For the text-containing cell, return its midpoint in [x, y] coordinate format. 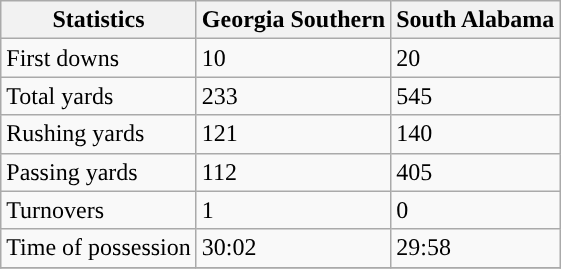
30:02 [293, 248]
First downs [99, 58]
10 [293, 58]
0 [476, 210]
South Alabama [476, 20]
Turnovers [99, 210]
545 [476, 96]
Georgia Southern [293, 20]
Passing yards [99, 172]
20 [476, 58]
Total yards [99, 96]
29:58 [476, 248]
Statistics [99, 20]
405 [476, 172]
Time of possession [99, 248]
233 [293, 96]
1 [293, 210]
112 [293, 172]
Rushing yards [99, 134]
121 [293, 134]
140 [476, 134]
